Return the (X, Y) coordinate for the center point of the cell that contains the specified text.  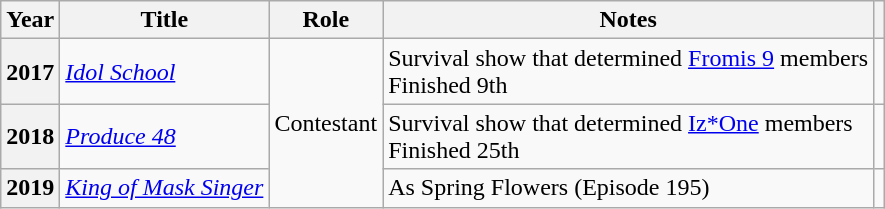
Role (326, 20)
As Spring Flowers (Episode 195) (628, 188)
Year (30, 20)
2018 (30, 136)
Contestant (326, 123)
Notes (628, 20)
2017 (30, 72)
2019 (30, 188)
Produce 48 (164, 136)
Survival show that determined Iz*One membersFinished 25th (628, 136)
Title (164, 20)
Survival show that determined Fromis 9 membersFinished 9th (628, 72)
King of Mask Singer (164, 188)
Idol School (164, 72)
